Output the (x, y) coordinate of the center of the cell containing the given text.  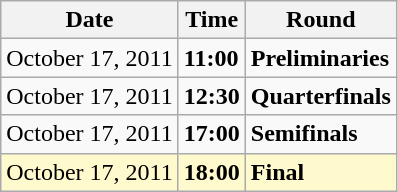
Final (320, 172)
18:00 (212, 172)
Time (212, 20)
Semifinals (320, 134)
Round (320, 20)
Quarterfinals (320, 96)
17:00 (212, 134)
11:00 (212, 58)
12:30 (212, 96)
Preliminaries (320, 58)
Date (90, 20)
